Detect which cell encompasses the target text, then output its [x, y] center coordinate. 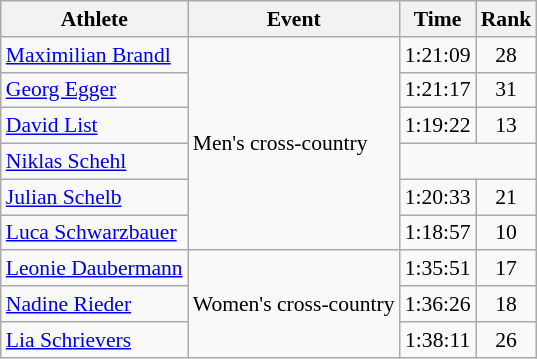
Nadine Rieder [94, 304]
Niklas Schehl [94, 162]
28 [506, 55]
Event [294, 19]
1:21:17 [438, 90]
1:35:51 [438, 269]
Maximilian Brandl [94, 55]
David List [94, 126]
Men's cross-country [294, 144]
17 [506, 269]
13 [506, 126]
Lia Schrievers [94, 340]
Georg Egger [94, 90]
21 [506, 197]
Women's cross-country [294, 304]
18 [506, 304]
26 [506, 340]
Time [438, 19]
Julian Schelb [94, 197]
1:19:22 [438, 126]
1:36:26 [438, 304]
31 [506, 90]
1:38:11 [438, 340]
1:20:33 [438, 197]
Luca Schwarzbauer [94, 233]
10 [506, 233]
Leonie Daubermann [94, 269]
1:21:09 [438, 55]
1:18:57 [438, 233]
Rank [506, 19]
Athlete [94, 19]
